Find where the given text appears and provide that cell's center as [x, y] coordinate. 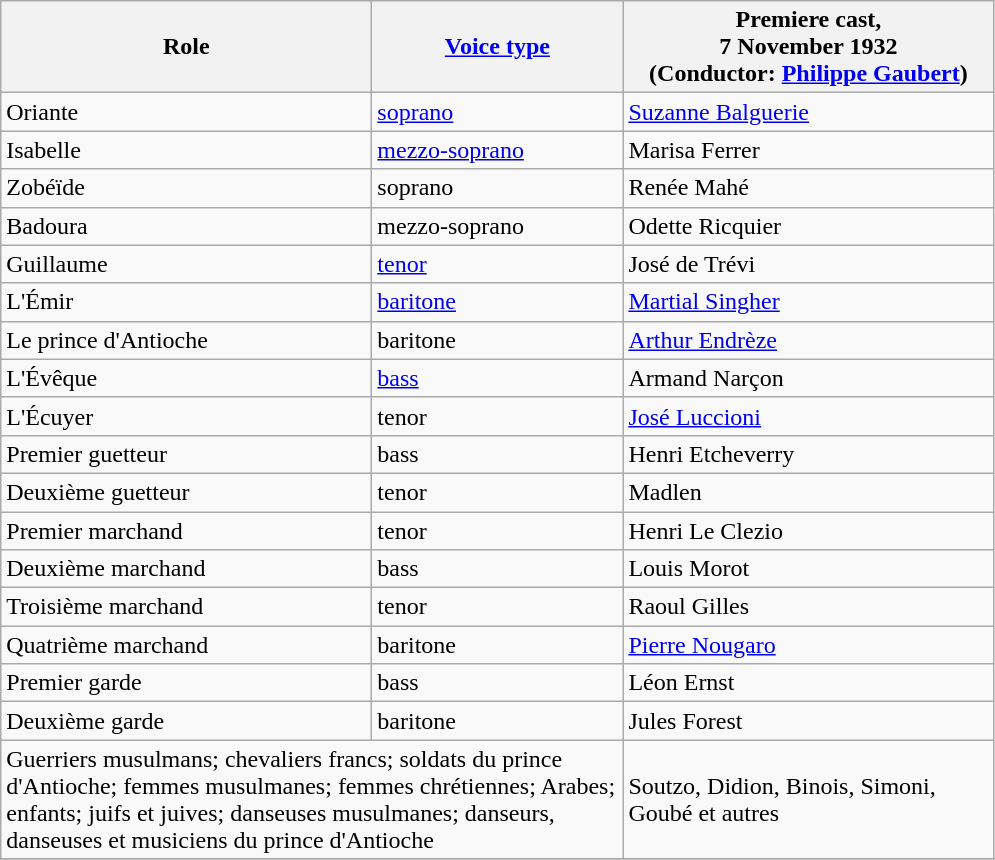
Marisa Ferrer [808, 150]
L'Écuyer [186, 416]
José de Trévi [808, 264]
Isabelle [186, 150]
Voice type [498, 47]
Premiere cast,7 November 1932(Conductor: Philippe Gaubert) [808, 47]
L'Évêque [186, 378]
Léon Ernst [808, 683]
Quatrième marchand [186, 645]
Deuxième guetteur [186, 492]
Le prince d'Antioche [186, 340]
Premier marchand [186, 531]
Jules Forest [808, 721]
Deuxième marchand [186, 569]
Louis Morot [808, 569]
Zobéïde [186, 188]
Odette Ricquier [808, 226]
Arthur Endrèze [808, 340]
Role [186, 47]
Madlen [808, 492]
Suzanne Balguerie [808, 112]
Deuxième garde [186, 721]
Henri Le Clezio [808, 531]
Renée Mahé [808, 188]
Guillaume [186, 264]
Henri Etcheverry [808, 454]
Badoura [186, 226]
Pierre Nougaro [808, 645]
Raoul Gilles [808, 607]
Soutzo, Didion, Binois, Simoni, Goubé et autres [808, 800]
Premier guetteur [186, 454]
José Luccioni [808, 416]
Oriante [186, 112]
Troisième marchand [186, 607]
Premier garde [186, 683]
Martial Singher [808, 302]
Armand Narçon [808, 378]
L'Émir [186, 302]
